Return the [x, y] coordinate for the center point of the cell that contains the specified text.  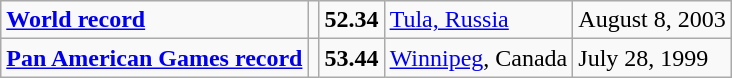
52.34 [352, 20]
July 28, 1999 [652, 58]
53.44 [352, 58]
Pan American Games record [154, 58]
Tula, Russia [478, 20]
World record [154, 20]
Winnipeg, Canada [478, 58]
August 8, 2003 [652, 20]
